Locate the cell with the specified text and output its (x, y) center coordinate. 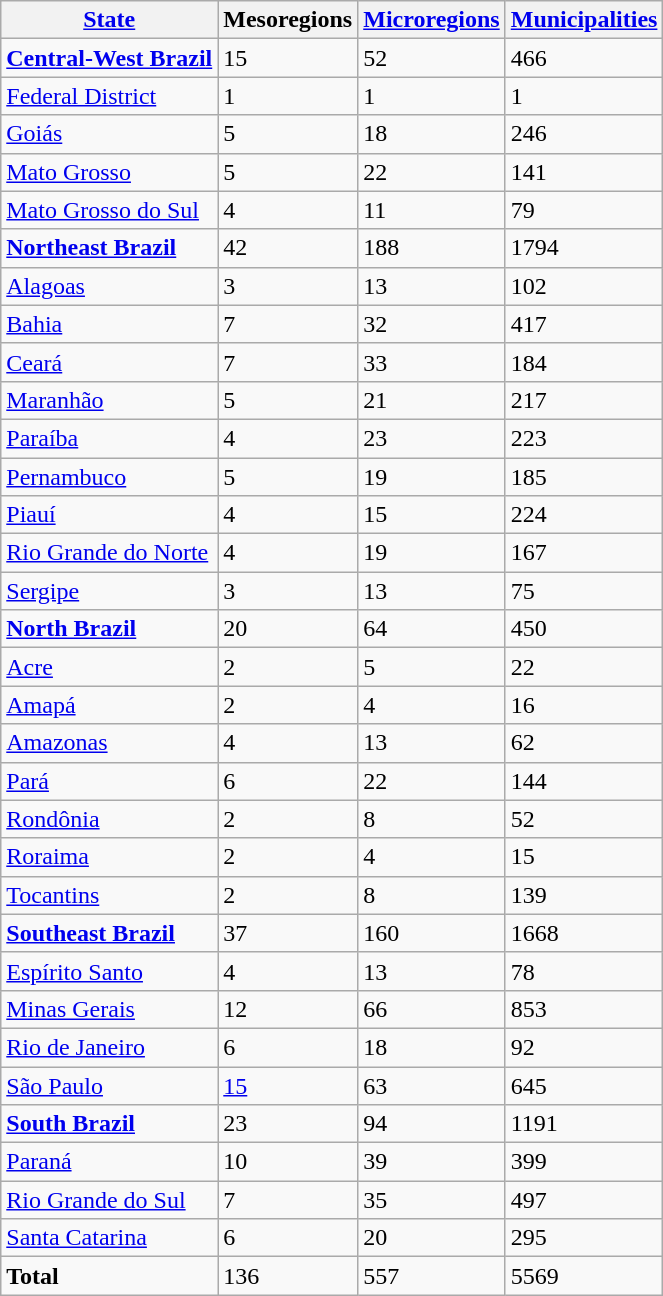
5569 (584, 1276)
Piauí (110, 515)
136 (288, 1276)
1191 (584, 1124)
10 (288, 1162)
Municipalities (584, 20)
466 (584, 58)
Pará (110, 781)
12 (288, 1009)
217 (584, 400)
92 (584, 1047)
417 (584, 324)
Pernambuco (110, 477)
Acre (110, 667)
1668 (584, 933)
185 (584, 477)
853 (584, 1009)
Paraná (110, 1162)
102 (584, 286)
21 (432, 400)
South Brazil (110, 1124)
223 (584, 438)
35 (432, 1200)
64 (432, 629)
Paraíba (110, 438)
State (110, 20)
557 (432, 1276)
Rio de Janeiro (110, 1047)
37 (288, 933)
79 (584, 210)
Sergipe (110, 591)
Total (110, 1276)
167 (584, 553)
São Paulo (110, 1085)
246 (584, 134)
Maranhão (110, 400)
Espírito Santo (110, 971)
497 (584, 1200)
Southeast Brazil (110, 933)
Amazonas (110, 743)
Minas Gerais (110, 1009)
Santa Catarina (110, 1238)
16 (584, 705)
Mato Grosso (110, 172)
39 (432, 1162)
450 (584, 629)
184 (584, 362)
42 (288, 248)
Rio Grande do Norte (110, 553)
Bahia (110, 324)
11 (432, 210)
224 (584, 515)
Rio Grande do Sul (110, 1200)
94 (432, 1124)
Alagoas (110, 286)
Tocantins (110, 895)
Amapá (110, 705)
78 (584, 971)
62 (584, 743)
144 (584, 781)
399 (584, 1162)
Northeast Brazil (110, 248)
Federal District (110, 96)
Roraima (110, 857)
645 (584, 1085)
32 (432, 324)
160 (432, 933)
188 (432, 248)
66 (432, 1009)
33 (432, 362)
Rondônia (110, 819)
141 (584, 172)
Microregions (432, 20)
North Brazil (110, 629)
63 (432, 1085)
295 (584, 1238)
75 (584, 591)
1794 (584, 248)
Goiás (110, 134)
139 (584, 895)
Ceará (110, 362)
Mato Grosso do Sul (110, 210)
Central-West Brazil (110, 58)
Mesoregions (288, 20)
